Detect which cell encompasses the target text, then output its (x, y) center coordinate. 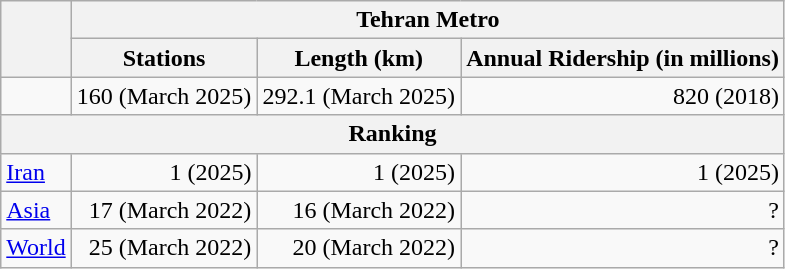
World (36, 248)
25 (March 2022) (164, 248)
16 (March 2022) (359, 210)
Iran (36, 172)
292.1 (March 2025) (359, 96)
Asia (36, 210)
Length (km) (359, 58)
Tehran Metro (428, 20)
Stations (164, 58)
160 (March 2025) (164, 96)
820 (2018) (623, 96)
20 (March 2022) (359, 248)
Ranking (393, 134)
17 (March 2022) (164, 210)
Annual Ridership (in millions) (623, 58)
